Output the (x, y) coordinate of the center of the cell containing the given text.  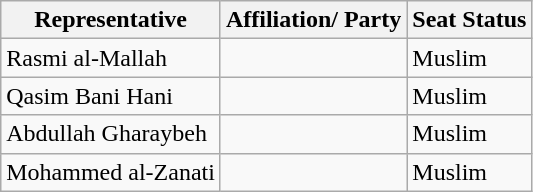
Affiliation/ Party (313, 20)
Representative (111, 20)
Seat Status (470, 20)
Qasim Bani Hani (111, 96)
Abdullah Gharaybeh (111, 134)
Rasmi al-Mallah (111, 58)
Mohammed al-Zanati (111, 172)
